Output the (x, y) coordinate of the center of the cell containing the given text.  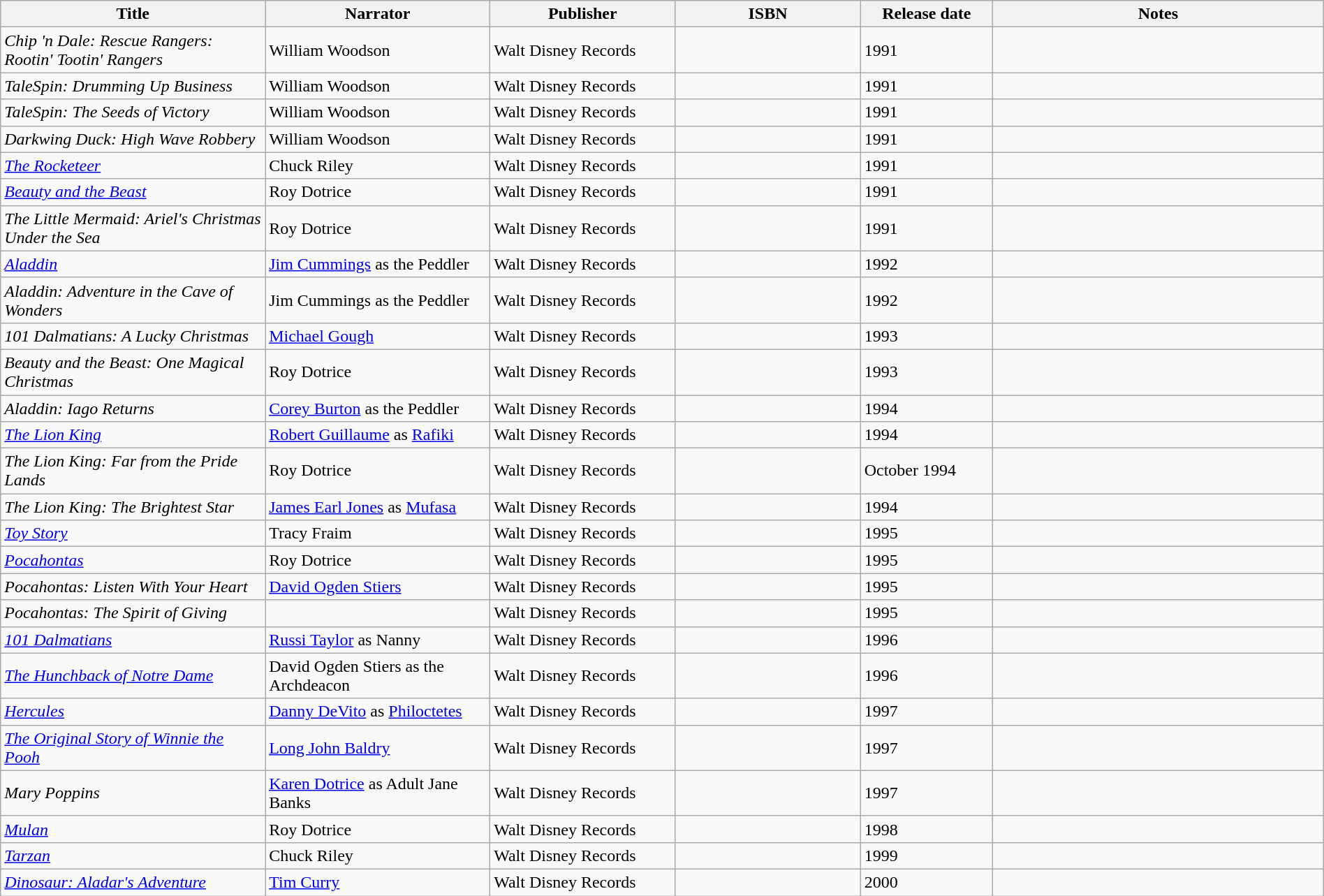
Pocahontas (133, 560)
Mary Poppins (133, 793)
Pocahontas: The Spirit of Giving (133, 613)
ISBN (768, 14)
Corey Burton as the Peddler (378, 409)
The Original Story of Winnie the Pooh (133, 747)
Tarzan (133, 855)
The Lion King (133, 435)
Karen Dotrice as Adult Jane Banks (378, 793)
Notes (1158, 14)
Tim Curry (378, 882)
Aladdin (133, 264)
Beauty and the Beast (133, 192)
Long John Baldry (378, 747)
1999 (926, 855)
Release date (926, 14)
Russi Taylor as Nanny (378, 640)
The Rocketeer (133, 166)
Tracy Fraim (378, 534)
Narrator (378, 14)
David Ogden Stiers as the Archdeacon (378, 676)
The Hunchback of Notre Dame (133, 676)
Hercules (133, 712)
Danny DeVito as Philoctetes (378, 712)
1998 (926, 829)
Dinosaur: Aladar's Adventure (133, 882)
Chip 'n Dale: Rescue Rangers: Rootin' Tootin' Rangers (133, 50)
The Lion King: Far from the Pride Lands (133, 471)
Aladdin: Iago Returns (133, 409)
Pocahontas: Listen With Your Heart (133, 587)
Michael Gough (378, 336)
Publisher (582, 14)
Mulan (133, 829)
David Ogden Stiers (378, 587)
Robert Guillaume as Rafiki (378, 435)
101 Dalmatians (133, 640)
Beauty and the Beast: One Magical Christmas (133, 372)
2000 (926, 882)
Darkwing Duck: High Wave Robbery (133, 139)
101 Dalmatians: A Lucky Christmas (133, 336)
TaleSpin: The Seeds of Victory (133, 112)
The Little Mermaid: Ariel's Christmas Under the Sea (133, 228)
Toy Story (133, 534)
TaleSpin: Drumming Up Business (133, 86)
James Earl Jones as Mufasa (378, 507)
Title (133, 14)
Aladdin: Adventure in the Cave of Wonders (133, 300)
October 1994 (926, 471)
The Lion King: The Brightest Star (133, 507)
